Pinpoint the cell where the given text exists, returning its [x, y] midpoint coordinate. 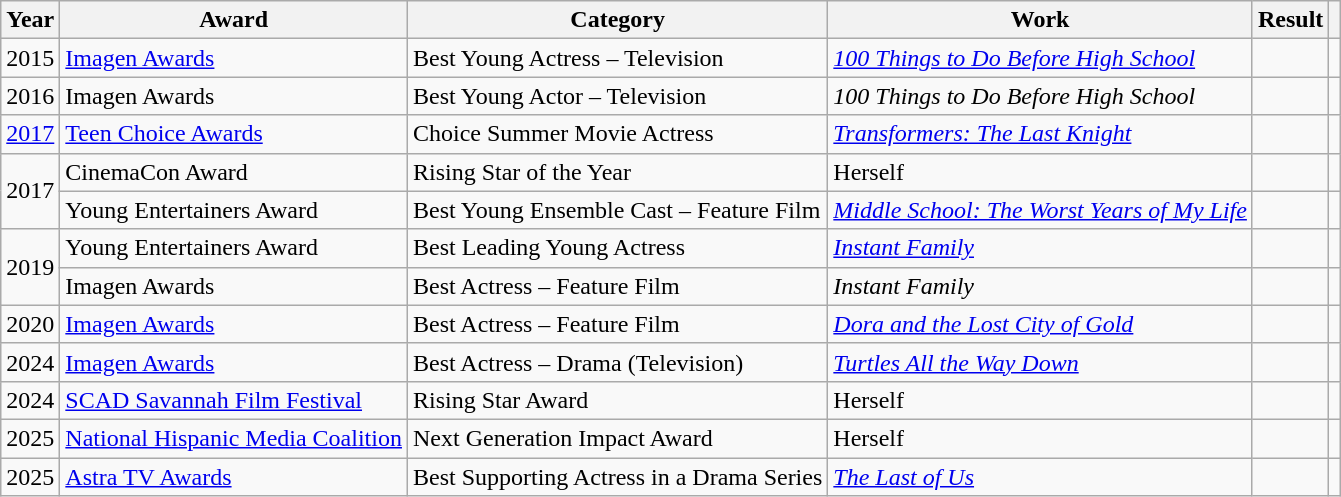
Rising Star of the Year [617, 172]
2016 [30, 96]
2020 [30, 324]
Middle School: The Worst Years of My Life [1040, 210]
SCAD Savannah Film Festival [234, 400]
Best Leading Young Actress [617, 248]
Next Generation Impact Award [617, 438]
CinemaCon Award [234, 172]
Teen Choice Awards [234, 134]
Best Supporting Actress in a Drama Series [617, 477]
Transformers: The Last Knight [1040, 134]
Choice Summer Movie Actress [617, 134]
Category [617, 20]
Astra TV Awards [234, 477]
2015 [30, 58]
Rising Star Award [617, 400]
Best Young Actress – Television [617, 58]
Work [1040, 20]
Best Actress – Drama (Television) [617, 362]
Result [1290, 20]
2019 [30, 267]
The Last of Us [1040, 477]
Best Young Actor – Television [617, 96]
Year [30, 20]
Dora and the Lost City of Gold [1040, 324]
National Hispanic Media Coalition [234, 438]
Award [234, 20]
Best Young Ensemble Cast – Feature Film [617, 210]
Turtles All the Way Down [1040, 362]
